Extract the [X, Y] coordinate from the center of the cell holding the provided text.  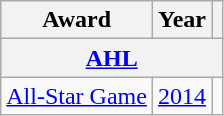
AHL [112, 58]
Year [182, 20]
Award [77, 20]
All-Star Game [77, 96]
2014 [182, 96]
